For the text-containing cell, return its midpoint in (x, y) coordinate format. 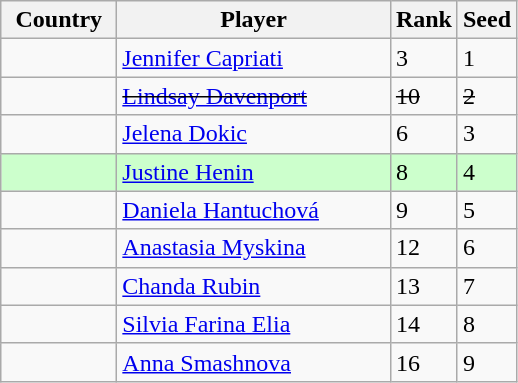
Player (254, 20)
2 (486, 96)
14 (424, 324)
1 (486, 58)
Silvia Farina Elia (254, 324)
Seed (486, 20)
Jennifer Capriati (254, 58)
10 (424, 96)
Lindsay Davenport (254, 96)
Jelena Dokic (254, 134)
Anastasia Myskina (254, 248)
Anna Smashnova (254, 362)
13 (424, 286)
7 (486, 286)
Justine Henin (254, 172)
Daniela Hantuchová (254, 210)
5 (486, 210)
Rank (424, 20)
Chanda Rubin (254, 286)
12 (424, 248)
Country (59, 20)
16 (424, 362)
4 (486, 172)
